For the text-containing cell, return its midpoint in [x, y] coordinate format. 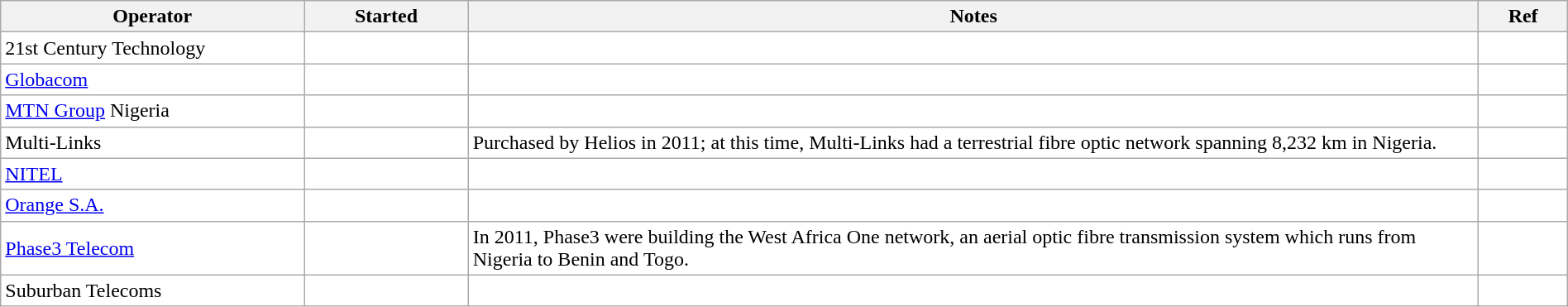
MTN Group Nigeria [152, 111]
Globacom [152, 79]
Ref [1523, 17]
NITEL [152, 174]
Phase3 Telecom [152, 248]
Multi-Links [152, 142]
Operator [152, 17]
Purchased by Helios in 2011; at this time, Multi-Links had a terrestrial fibre optic network spanning 8,232 km in Nigeria. [973, 142]
21st Century Technology [152, 48]
In 2011, Phase3 were building the West Africa One network, an aerial optic fibre transmission system which runs from Nigeria to Benin and Togo. [973, 248]
Orange S.A. [152, 205]
Started [386, 17]
Suburban Telecoms [152, 290]
Notes [973, 17]
